From the cell containing the given text, extract its center point as (x, y) coordinate. 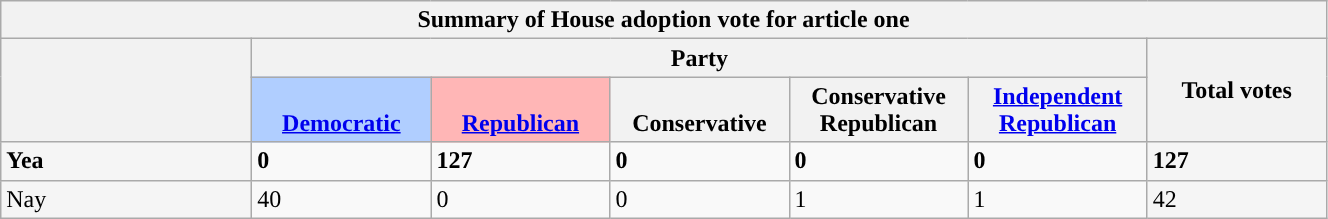
Summary of House adoption vote for article one (664, 20)
Total votes (1236, 90)
40 (342, 199)
Conservative (700, 110)
Independent Republican (1058, 110)
42 (1236, 199)
Yea (126, 161)
Republican (520, 110)
Party (700, 58)
Democratic (342, 110)
Conservative Republican (878, 110)
Nay (126, 199)
